Capture the cell that displays the provided text and extract its [X, Y] central coordinate. 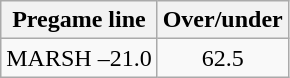
62.5 [222, 58]
Over/under [222, 20]
MARSH –21.0 [79, 58]
Pregame line [79, 20]
